For the text-containing cell, return its midpoint in (X, Y) coordinate format. 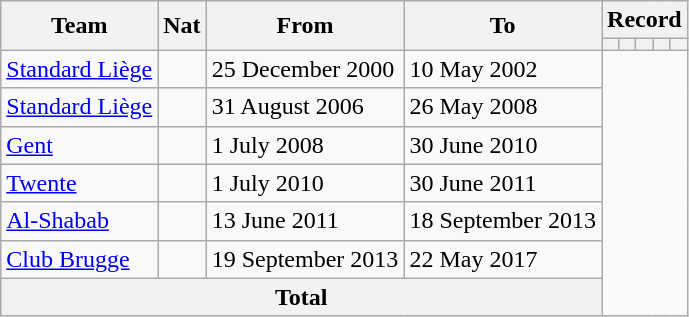
Team (80, 26)
Total (302, 297)
13 June 2011 (305, 221)
25 December 2000 (305, 69)
1 July 2008 (305, 145)
Record (645, 20)
10 May 2002 (503, 69)
1 July 2010 (305, 183)
Gent (80, 145)
30 June 2010 (503, 145)
31 August 2006 (305, 107)
30 June 2011 (503, 183)
Club Brugge (80, 259)
Twente (80, 183)
19 September 2013 (305, 259)
Al-Shabab (80, 221)
18 September 2013 (503, 221)
From (305, 26)
22 May 2017 (503, 259)
To (503, 26)
Nat (182, 26)
26 May 2008 (503, 107)
